Return the [X, Y] coordinate for the center point of the cell that contains the specified text.  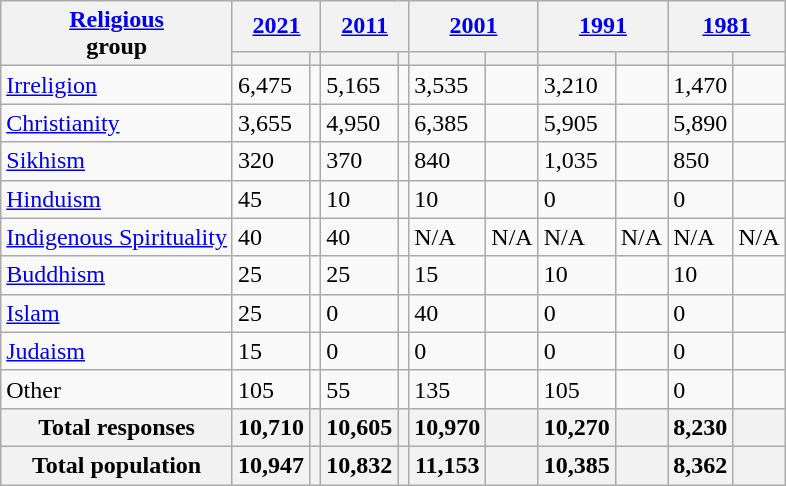
320 [270, 161]
Total responses [117, 427]
Judaism [117, 351]
1,035 [576, 161]
Irreligion [117, 85]
Other [117, 389]
Christianity [117, 123]
2001 [474, 26]
10,970 [448, 427]
11,153 [448, 465]
8,362 [700, 465]
370 [360, 161]
1,470 [700, 85]
Hinduism [117, 199]
850 [700, 161]
Buddhism [117, 275]
45 [270, 199]
135 [448, 389]
10,605 [360, 427]
Total population [117, 465]
10,385 [576, 465]
Indigenous Spirituality [117, 237]
Islam [117, 313]
5,165 [360, 85]
6,385 [448, 123]
840 [448, 161]
4,950 [360, 123]
10,710 [270, 427]
Religiousgroup [117, 34]
5,905 [576, 123]
2021 [276, 26]
10,947 [270, 465]
1981 [726, 26]
55 [360, 389]
6,475 [270, 85]
3,535 [448, 85]
8,230 [700, 427]
2011 [365, 26]
Sikhism [117, 161]
3,210 [576, 85]
5,890 [700, 123]
10,270 [576, 427]
3,655 [270, 123]
10,832 [360, 465]
1991 [602, 26]
